Determine the [X, Y] coordinate at the center of the cell enclosing the given text.  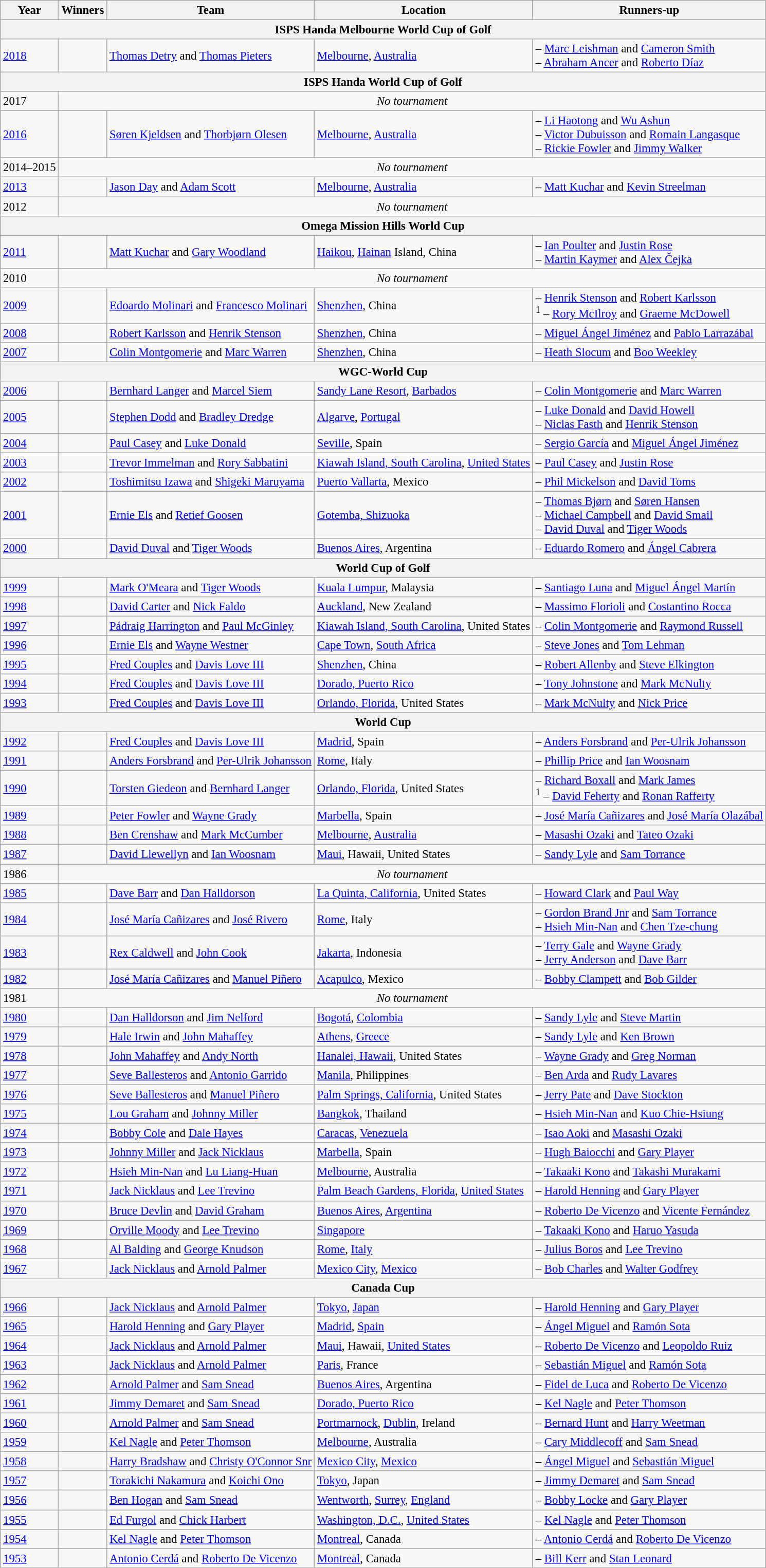
Haikou, Hainan Island, China [424, 252]
2016 [30, 135]
Palm Springs, California, United States [424, 1095]
– Henrik Stenson and Robert Karlsson1 – Rory McIlroy and Graeme McDowell [649, 305]
Singapore [424, 1230]
1955 [30, 1520]
Ernie Els and Retief Goosen [211, 515]
2006 [30, 391]
– Roberto De Vicenzo and Leopoldo Ruiz [649, 1346]
Athens, Greece [424, 1037]
Bogotá, Colombia [424, 1017]
1967 [30, 1268]
Rex Caldwell and John Cook [211, 953]
2001 [30, 515]
Gotemba, Shizuoka [424, 515]
– Takaaki Kono and Haruo Yasuda [649, 1230]
1986 [30, 874]
1990 [30, 788]
1975 [30, 1114]
Thomas Detry and Thomas Pieters [211, 55]
2014–2015 [30, 168]
1970 [30, 1210]
– Gordon Brand Jnr and Sam Torrance – Hsieh Min-Nan and Chen Tze-chung [649, 920]
– Thomas Bjørn and Søren Hansen – Michael Campbell and David Smail – David Duval and Tiger Woods [649, 515]
Auckland, New Zealand [424, 606]
– Bill Kerr and Stan Leonard [649, 1558]
1960 [30, 1423]
– Sebastián Miguel and Ramón Sota [649, 1365]
– Cary Middlecoff and Sam Snead [649, 1442]
1972 [30, 1172]
– Ángel Miguel and Ramón Sota [649, 1327]
Ernie Els and Wayne Westner [211, 645]
Bangkok, Thailand [424, 1114]
Orville Moody and Lee Trevino [211, 1230]
1958 [30, 1462]
1993 [30, 703]
World Cup of Golf [384, 568]
2012 [30, 207]
– Isao Aoki and Masashi Ozaki [649, 1133]
– Phil Mickelson and David Toms [649, 482]
Manila, Philippines [424, 1075]
– Bobby Clampett and Bob Gilder [649, 979]
Ben Crenshaw and Mark McCumber [211, 835]
– Anders Forsbrand and Per-Ulrik Johansson [649, 742]
– Phillip Price and Ian Woosnam [649, 761]
ISPS Handa Melbourne World Cup of Golf [384, 30]
– Luke Donald and David Howell – Niclas Fasth and Henrik Stenson [649, 417]
1971 [30, 1191]
1957 [30, 1481]
Jack Nicklaus and Lee Trevino [211, 1191]
1978 [30, 1056]
– Bob Charles and Walter Godfrey [649, 1268]
Jimmy Demaret and Sam Snead [211, 1404]
David Carter and Nick Faldo [211, 606]
Hsieh Min-Nan and Lu Liang-Huan [211, 1172]
Trevor Immelman and Rory Sabbatini [211, 463]
– Jerry Pate and Dave Stockton [649, 1095]
Puerto Vallarta, Mexico [424, 482]
– Ángel Miguel and Sebastián Miguel [649, 1462]
1963 [30, 1365]
Torakichi Nakamura and Koichi Ono [211, 1481]
– Terry Gale and Wayne Grady – Jerry Anderson and Dave Barr [649, 953]
– Sergio García and Miguel Ángel Jiménez [649, 443]
– Bernard Hunt and Harry Weetman [649, 1423]
Cape Town, South Africa [424, 645]
Palm Beach Gardens, Florida, United States [424, 1191]
1992 [30, 742]
World Cup [384, 722]
2010 [30, 278]
– Ian Poulter and Justin Rose – Martin Kaymer and Alex Čejka [649, 252]
ISPS Handa World Cup of Golf [384, 82]
Portmarnock, Dublin, Ireland [424, 1423]
Team [211, 10]
– Sandy Lyle and Sam Torrance [649, 854]
Johnny Miller and Jack Nicklaus [211, 1152]
– Antonio Cerdá and Roberto De Vicenzo [649, 1539]
– Masashi Ozaki and Tateo Ozaki [649, 835]
Seville, Spain [424, 443]
1965 [30, 1327]
Mark O'Meara and Tiger Woods [211, 587]
– Miguel Ángel Jiménez and Pablo Larrazábal [649, 333]
– Paul Casey and Justin Rose [649, 463]
– Heath Slocum and Boo Weekley [649, 352]
1991 [30, 761]
Wentworth, Surrey, England [424, 1500]
1981 [30, 998]
José María Cañizares and Manuel Piñero [211, 979]
Location [424, 10]
1996 [30, 645]
Antonio Cerdá and Roberto De Vicenzo [211, 1558]
1953 [30, 1558]
– Eduardo Romero and Ángel Cabrera [649, 549]
Søren Kjeldsen and Thorbjørn Olesen [211, 135]
1998 [30, 606]
1968 [30, 1249]
Dave Barr and Dan Halldorson [211, 893]
1966 [30, 1307]
– Tony Johnstone and Mark McNulty [649, 684]
Year [30, 10]
– Steve Jones and Tom Lehman [649, 645]
1980 [30, 1017]
Jason Day and Adam Scott [211, 187]
Torsten Giedeon and Bernhard Langer [211, 788]
Seve Ballesteros and Manuel Piñero [211, 1095]
1999 [30, 587]
– Colin Montgomerie and Raymond Russell [649, 626]
– Howard Clark and Paul Way [649, 893]
1977 [30, 1075]
1959 [30, 1442]
– Marc Leishman and Cameron Smith – Abraham Ancer and Roberto Díaz [649, 55]
2017 [30, 101]
– Ben Arda and Rudy Lavares [649, 1075]
– Julius Boros and Lee Trevino [649, 1249]
– Li Haotong and Wu Ashun – Victor Dubuisson and Romain Langasque – Rickie Fowler and Jimmy Walker [649, 135]
1976 [30, 1095]
Dan Halldorson and Jim Nelford [211, 1017]
2008 [30, 333]
Bruce Devlin and David Graham [211, 1210]
Al Balding and George Knudson [211, 1249]
Sandy Lane Resort, Barbados [424, 391]
– Colin Montgomerie and Marc Warren [649, 391]
Colin Montgomerie and Marc Warren [211, 352]
Canada Cup [384, 1288]
1956 [30, 1500]
– Matt Kuchar and Kevin Streelman [649, 187]
– Takaaki Kono and Takashi Murakami [649, 1172]
2009 [30, 305]
Ben Hogan and Sam Snead [211, 1500]
Paul Casey and Luke Donald [211, 443]
– Hugh Baiocchi and Gary Player [649, 1152]
2011 [30, 252]
– Sandy Lyle and Steve Martin [649, 1017]
1987 [30, 854]
Harry Bradshaw and Christy O'Connor Snr [211, 1462]
– Robert Allenby and Steve Elkington [649, 664]
WGC-World Cup [384, 371]
– Richard Boxall and Mark James1 – David Feherty and Ronan Rafferty [649, 788]
Runners-up [649, 10]
Algarve, Portugal [424, 417]
John Mahaffey and Andy North [211, 1056]
– José María Cañizares and José María Olazábal [649, 816]
1969 [30, 1230]
– Roberto De Vicenzo and Vicente Fernández [649, 1210]
Hale Irwin and John Mahaffey [211, 1037]
1982 [30, 979]
– Mark McNulty and Nick Price [649, 703]
Pádraig Harrington and Paul McGinley [211, 626]
– Santiago Luna and Miguel Ángel Martín [649, 587]
1989 [30, 816]
1995 [30, 664]
Ed Furgol and Chick Harbert [211, 1520]
1954 [30, 1539]
Bobby Cole and Dale Hayes [211, 1133]
– Hsieh Min-Nan and Kuo Chie-Hsiung [649, 1114]
Toshimitsu Izawa and Shigeki Maruyama [211, 482]
1984 [30, 920]
Winners [83, 10]
1974 [30, 1133]
Stephen Dodd and Bradley Dredge [211, 417]
1985 [30, 893]
Anders Forsbrand and Per-Ulrik Johansson [211, 761]
José María Cañizares and José Rivero [211, 920]
Lou Graham and Johnny Miller [211, 1114]
2000 [30, 549]
1962 [30, 1385]
– Sandy Lyle and Ken Brown [649, 1037]
1973 [30, 1152]
Hanalei, Hawaii, United States [424, 1056]
Omega Mission Hills World Cup [384, 226]
Jakarta, Indonesia [424, 953]
2003 [30, 463]
2005 [30, 417]
Seve Ballesteros and Antonio Garrido [211, 1075]
Washington, D.C., United States [424, 1520]
Matt Kuchar and Gary Woodland [211, 252]
– Bobby Locke and Gary Player [649, 1500]
Caracas, Venezuela [424, 1133]
Bernhard Langer and Marcel Siem [211, 391]
Robert Karlsson and Henrik Stenson [211, 333]
– Wayne Grady and Greg Norman [649, 1056]
– Massimo Florioli and Costantino Rocca [649, 606]
Kuala Lumpur, Malaysia [424, 587]
Paris, France [424, 1365]
1994 [30, 684]
1997 [30, 626]
2013 [30, 187]
David Llewellyn and Ian Woosnam [211, 854]
1988 [30, 835]
1964 [30, 1346]
2002 [30, 482]
Peter Fowler and Wayne Grady [211, 816]
Edoardo Molinari and Francesco Molinari [211, 305]
2007 [30, 352]
Acapulco, Mexico [424, 979]
Harold Henning and Gary Player [211, 1327]
David Duval and Tiger Woods [211, 549]
2004 [30, 443]
1983 [30, 953]
1961 [30, 1404]
– Fidel de Luca and Roberto De Vicenzo [649, 1385]
2018 [30, 55]
– Jimmy Demaret and Sam Snead [649, 1481]
1979 [30, 1037]
La Quinta, California, United States [424, 893]
